Identify which cell holds the provided text, then report its (X, Y) central coordinate. 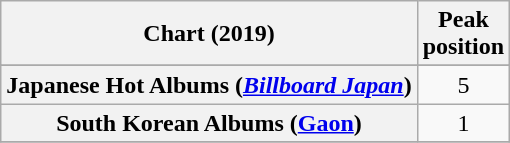
South Korean Albums (Gaon) (209, 123)
5 (463, 85)
Chart (2019) (209, 34)
Peak position (463, 34)
Japanese Hot Albums (Billboard Japan) (209, 85)
1 (463, 123)
